Detect which cell encompasses the target text, then output its (X, Y) center coordinate. 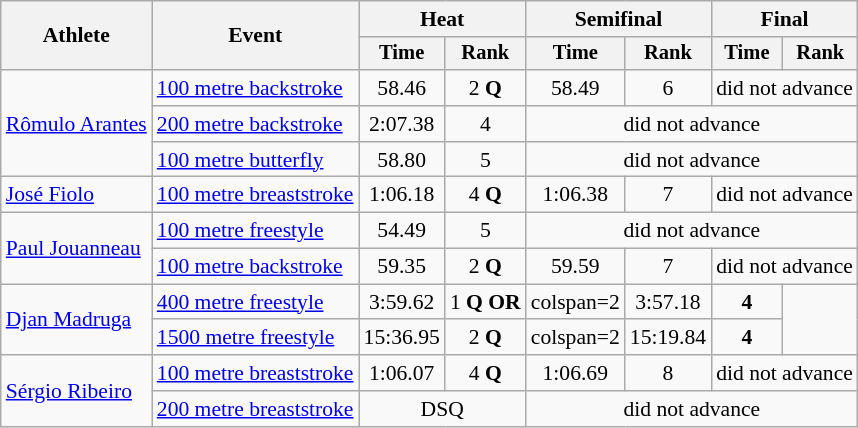
15:19.84 (668, 338)
Semifinal (618, 19)
400 metre freestyle (256, 302)
2:07.38 (402, 124)
15:36.95 (402, 338)
100 metre freestyle (256, 231)
59.35 (402, 267)
54.49 (402, 231)
Paul Jouanneau (76, 248)
1500 metre freestyle (256, 338)
Event (256, 36)
Djan Madruga (76, 320)
200 metre backstroke (256, 124)
100 metre butterfly (256, 160)
59.59 (576, 267)
3:59.62 (402, 302)
200 metre breaststroke (256, 409)
1:06.18 (402, 195)
3:57.18 (668, 302)
1:06.07 (402, 373)
6 (668, 88)
Rômulo Arantes (76, 124)
Athlete (76, 36)
Heat (442, 19)
Final (784, 19)
1 Q OR (486, 302)
Sérgio Ribeiro (76, 390)
José Fiolo (76, 195)
1:06.38 (576, 195)
58.80 (402, 160)
DSQ (442, 409)
8 (668, 373)
58.49 (576, 88)
1:06.69 (576, 373)
58.46 (402, 88)
